Detect which cell encompasses the target text, then output its [X, Y] center coordinate. 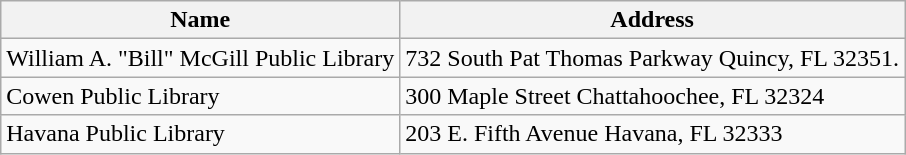
Address [652, 20]
Havana Public Library [200, 134]
203 E. Fifth Avenue Havana, FL 32333 [652, 134]
732 South Pat Thomas Parkway Quincy, FL 32351. [652, 58]
300 Maple Street Chattahoochee, FL 32324 [652, 96]
William A. "Bill" McGill Public Library [200, 58]
Cowen Public Library [200, 96]
Name [200, 20]
